Extract the (x, y) coordinate from the center of the cell holding the provided text.  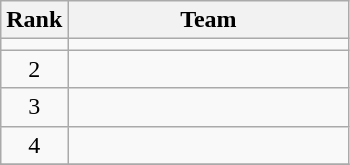
3 (34, 107)
4 (34, 145)
Team (208, 20)
2 (34, 69)
Rank (34, 20)
